Pinpoint the cell where the given text exists, returning its [x, y] midpoint coordinate. 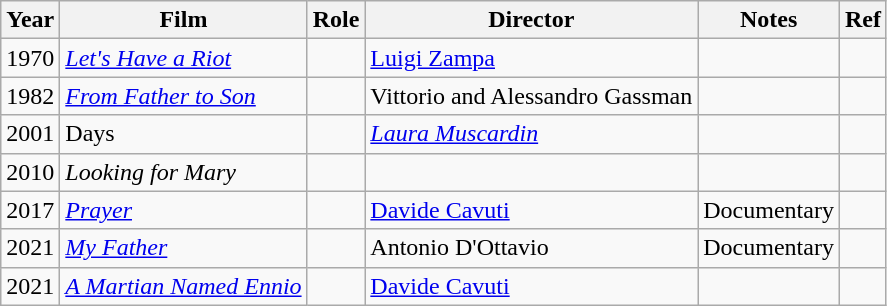
Let's Have a Riot [184, 58]
Year [30, 20]
Looking for Mary [184, 172]
Ref [862, 20]
From Father to Son [184, 96]
1982 [30, 96]
Notes [769, 20]
Director [532, 20]
Prayer [184, 210]
1970 [30, 58]
Vittorio and Alessandro Gassman [532, 96]
Film [184, 20]
Antonio D'Ottavio [532, 248]
2010 [30, 172]
Laura Muscardin [532, 134]
Role [336, 20]
A Martian Named Ennio [184, 286]
Days [184, 134]
Luigi Zampa [532, 58]
My Father [184, 248]
2001 [30, 134]
2017 [30, 210]
